Return [X, Y] of the center of cell containing provided text 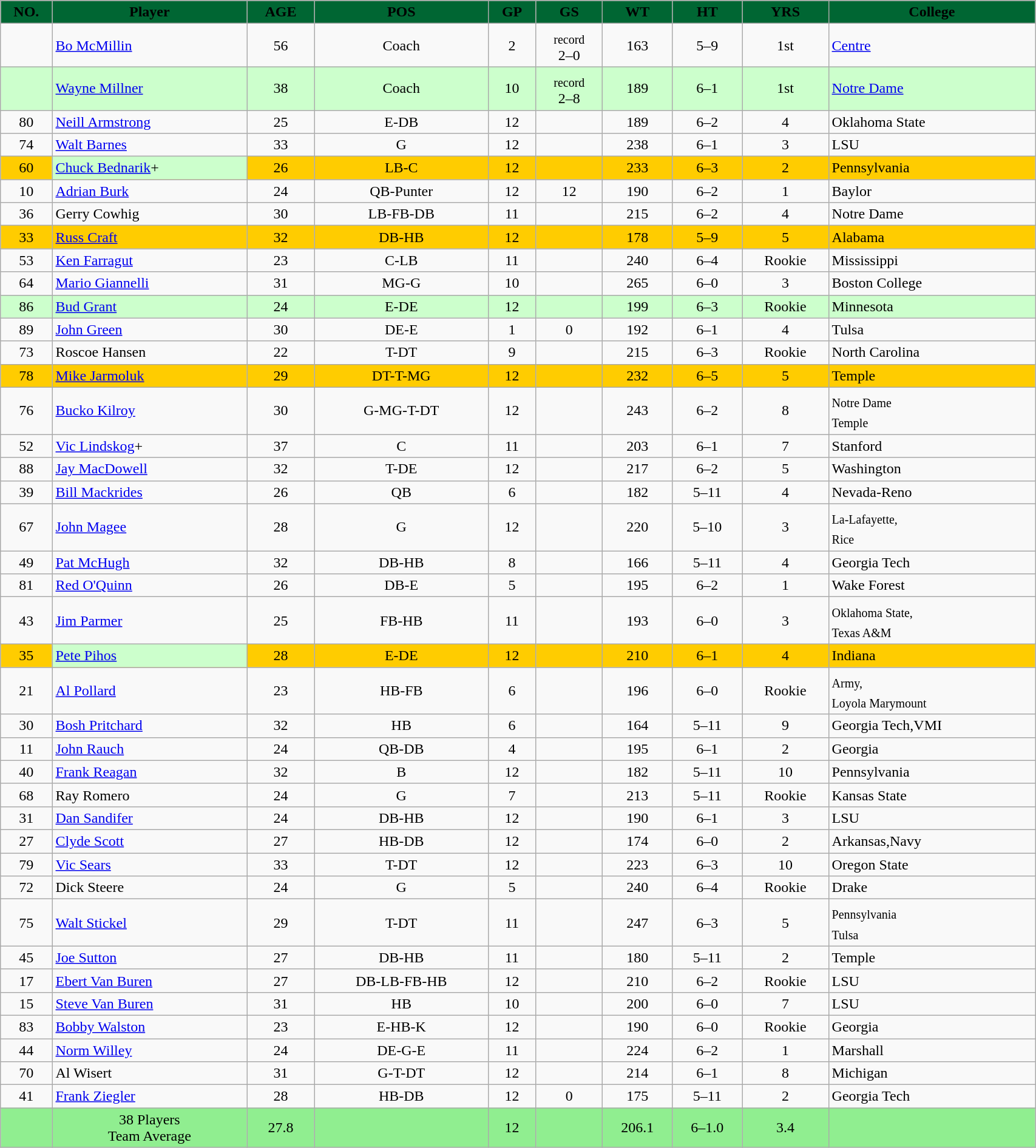
John Rauch [149, 749]
86 [27, 306]
YRS [785, 12]
Clyde Scott [149, 841]
Alabama [932, 237]
Bobby Walston [149, 1027]
213 [637, 795]
NO. [27, 12]
Vic Sears [149, 865]
56 [281, 45]
224 [637, 1050]
163 [637, 45]
164 [637, 726]
QB-DB [401, 749]
Notre Dame Temple [932, 411]
37 [281, 446]
North Carolina [932, 353]
39 [27, 492]
247 [637, 923]
89 [27, 329]
LB-C [401, 168]
MG-G [401, 283]
QB-Punter [401, 191]
265 [637, 283]
Georgia Tech,VMI [932, 726]
35 [27, 655]
POS [401, 12]
68 [27, 795]
214 [637, 1073]
Frank Reagan [149, 772]
Indiana [932, 655]
Jim Parmer [149, 621]
Vic Lindskog+ [149, 446]
243 [637, 411]
80 [27, 122]
Minnesota [932, 306]
WT [637, 12]
Baylor [932, 191]
GS [569, 12]
Dick Steere [149, 888]
17 [27, 981]
Mike Jarmoluk [149, 376]
record2–0 [569, 45]
223 [637, 865]
College [932, 12]
Red O'Quinn [149, 586]
T-DE [401, 469]
75 [27, 923]
record2–8 [569, 89]
DB-LB-FB-HB [401, 981]
178 [637, 237]
72 [27, 888]
44 [27, 1050]
78 [27, 376]
22 [281, 353]
Ken Farragut [149, 260]
AGE [281, 12]
Bill Mackrides [149, 492]
81 [27, 586]
Neill Armstrong [149, 122]
Bo McMillin [149, 45]
Oklahoma State [932, 122]
192 [637, 329]
200 [637, 1004]
64 [27, 283]
Pennsylvania Tulsa [932, 923]
Wake Forest [932, 586]
Adrian Burk [149, 191]
220 [637, 527]
Walt Barnes [149, 145]
Stanford [932, 446]
Tulsa [932, 329]
Al Wisert [149, 1073]
199 [637, 306]
DB-E [401, 586]
HB-FB [401, 691]
Player [149, 12]
Boston College [932, 283]
52 [27, 446]
15 [27, 1004]
70 [27, 1073]
Nevada-Reno [932, 492]
88 [27, 469]
Jay MacDowell [149, 469]
Frank Ziegler [149, 1096]
Army,Loyola Marymount [932, 691]
Bud Grant [149, 306]
196 [637, 691]
238 [637, 145]
232 [637, 376]
Russ Craft [149, 237]
Norm Willey [149, 1050]
76 [27, 411]
73 [27, 353]
5–10 [708, 527]
166 [637, 562]
40 [27, 772]
Michigan [932, 1073]
E-DB [401, 122]
Centre [932, 45]
C-LB [401, 260]
217 [637, 469]
HT [708, 12]
Marshall [932, 1050]
B [401, 772]
John Green [149, 329]
Steve Van Buren [149, 1004]
Wayne Millner [149, 89]
21 [27, 691]
175 [637, 1096]
Mario Giannelli [149, 283]
3.4 [785, 1127]
Pete Pihos [149, 655]
FB-HB [401, 621]
38 Players Team Average [149, 1127]
Walt Stickel [149, 923]
La-Lafayette,Rice [932, 527]
Joe Sutton [149, 957]
Roscoe Hansen [149, 353]
John Magee [149, 527]
DT-T-MG [401, 376]
Bosh Pritchard [149, 726]
43 [27, 621]
QB [401, 492]
Oregon State [932, 865]
Dan Sandifer [149, 818]
53 [27, 260]
6–1.0 [708, 1127]
206.1 [637, 1127]
83 [27, 1027]
36 [27, 214]
6–5 [708, 376]
Mississippi [932, 260]
GP [512, 12]
203 [637, 446]
Gerry Cowhig [149, 214]
79 [27, 865]
G-T-DT [401, 1073]
Washington [932, 469]
60 [27, 168]
74 [27, 145]
G-MG-T-DT [401, 411]
45 [27, 957]
Kansas State [932, 795]
LB-FB-DB [401, 214]
Drake [932, 888]
174 [637, 841]
Oklahoma State,Texas A&M [932, 621]
41 [27, 1096]
Ray Romero [149, 795]
Bucko Kilroy [149, 411]
67 [27, 527]
E-HB-K [401, 1027]
DE-G-E [401, 1050]
38 [281, 89]
233 [637, 168]
DE-E [401, 329]
Pat McHugh [149, 562]
Ebert Van Buren [149, 981]
Chuck Bednarik+ [149, 168]
C [401, 446]
180 [637, 957]
Al Pollard [149, 691]
49 [27, 562]
193 [637, 621]
Arkansas,Navy [932, 841]
27.8 [281, 1127]
